Return the [X, Y] coordinate for the center point of the cell that contains the specified text.  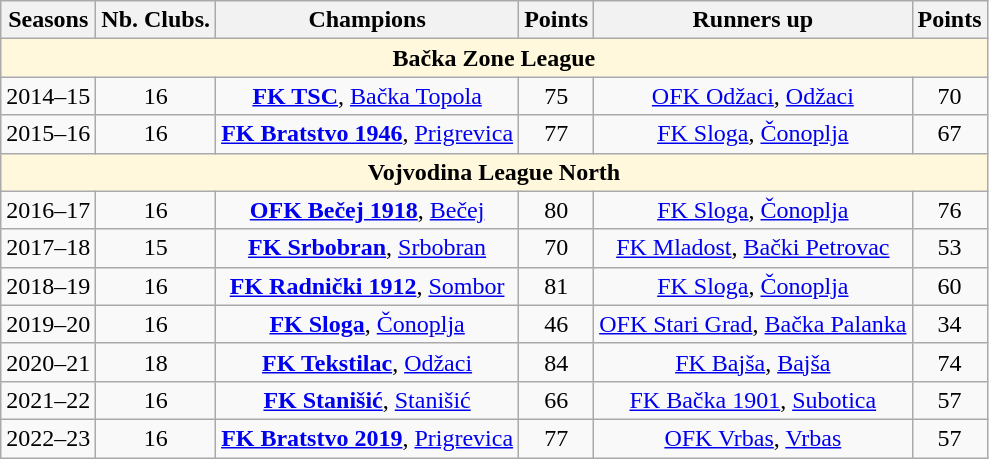
76 [950, 210]
2022–23 [48, 438]
FK TSC, Bačka Topola [368, 96]
FK Bratstvo 1946, Prigrevica [368, 134]
FK Bajša, Bajša [753, 362]
66 [556, 400]
FK Tekstilac, Odžaci [368, 362]
FK Bačka 1901, Subotica [753, 400]
15 [156, 248]
FK Bratstvo 2019, Prigrevica [368, 438]
FK Mladost, Bački Petrovac [753, 248]
FK Stanišić, Stanišić [368, 400]
Vojvodina League North [494, 172]
Champions [368, 20]
2015–16 [48, 134]
74 [950, 362]
46 [556, 324]
60 [950, 286]
OFK Stari Grad, Bačka Palanka [753, 324]
2017–18 [48, 248]
FK Srbobran, Srbobran [368, 248]
Bačka Zone League [494, 58]
81 [556, 286]
Nb. Clubs. [156, 20]
OFK Odžaci, Odžaci [753, 96]
OFK Vrbas, Vrbas [753, 438]
80 [556, 210]
Seasons [48, 20]
2018–19 [48, 286]
2020–21 [48, 362]
2021–22 [48, 400]
2019–20 [48, 324]
FK Radnički 1912, Sombor [368, 286]
Runners up [753, 20]
2016–17 [48, 210]
84 [556, 362]
18 [156, 362]
2014–15 [48, 96]
OFK Bečej 1918, Bečej [368, 210]
75 [556, 96]
53 [950, 248]
67 [950, 134]
34 [950, 324]
